Find where the given text appears and provide that cell's center as (x, y) coordinate. 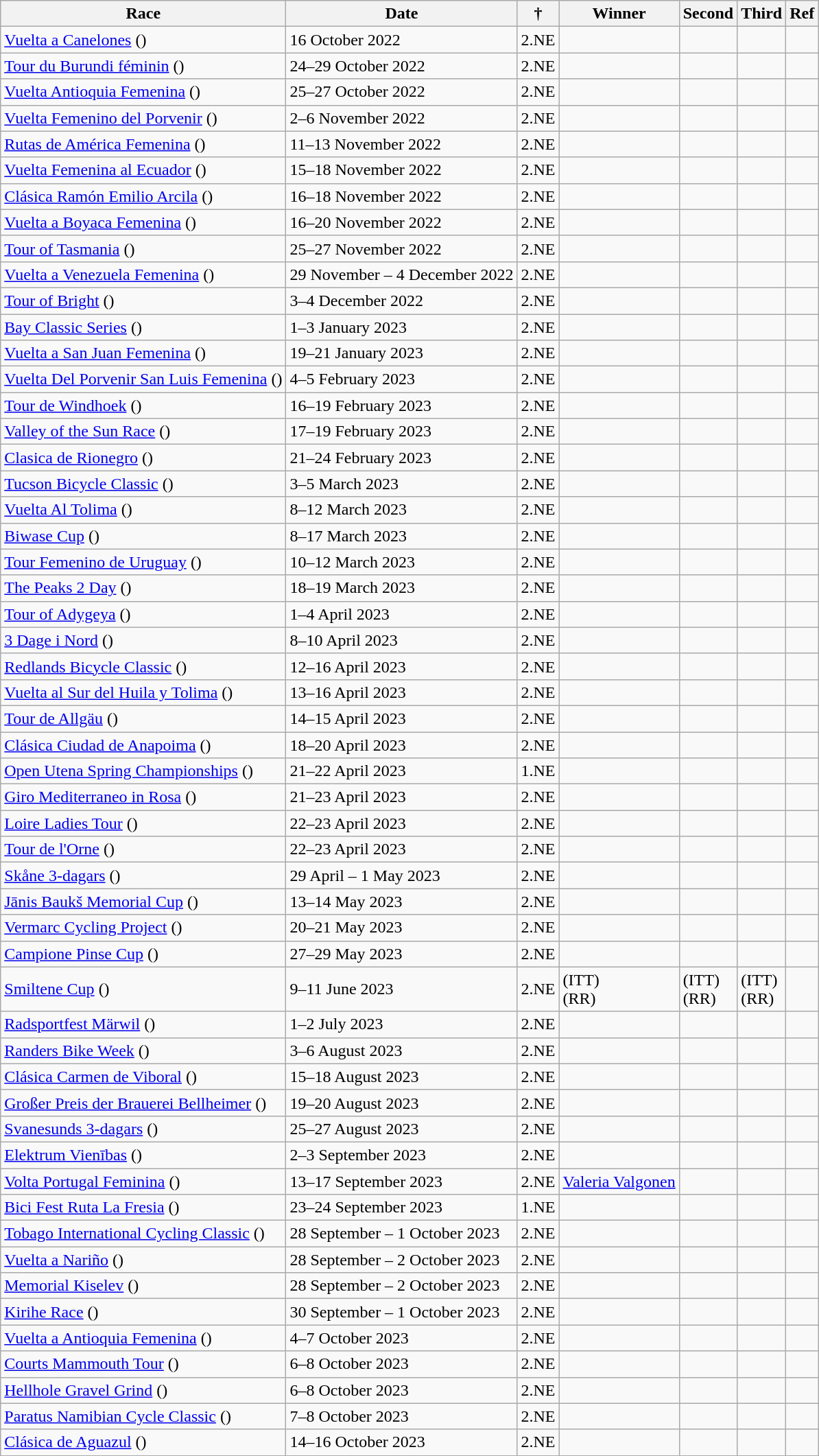
Großer Preis der Brauerei Bellheimer () (143, 1103)
† (538, 14)
Tour du Burundi féminin () (143, 66)
Skåne 3-dagars () (143, 876)
Vuelta a Boyaca Femenina () (143, 222)
24–29 October 2022 (402, 66)
Vuelta a San Juan Femenina () (143, 353)
Vermarc Cycling Project () (143, 928)
19–20 August 2023 (402, 1103)
3 Dage i Nord () (143, 640)
14–15 April 2023 (402, 718)
21–24 February 2023 (402, 458)
Vuelta Al Tolima () (143, 510)
12–16 April 2023 (402, 666)
Valeria Valgonen (619, 1181)
Clásica Ciudad de Anapoima () (143, 744)
Date (402, 14)
2–3 September 2023 (402, 1155)
Biwase Cup () (143, 536)
Vuelta Femenino del Porvenir () (143, 118)
25–27 October 2022 (402, 92)
2–6 November 2022 (402, 118)
21–23 April 2023 (402, 797)
Randers Bike Week () (143, 1050)
25–27 November 2022 (402, 248)
Vuelta a Antioquia Femenina () (143, 1338)
10–12 March 2023 (402, 562)
14–16 October 2023 (402, 1442)
Winner (619, 14)
27–29 May 2023 (402, 954)
Tobago International Cycling Classic () (143, 1234)
9–11 June 2023 (402, 989)
Tour Femenino de Uruguay () (143, 562)
25–27 August 2023 (402, 1129)
4–5 February 2023 (402, 379)
29 April – 1 May 2023 (402, 876)
21–22 April 2023 (402, 771)
30 September – 1 October 2023 (402, 1312)
Volta Portugal Feminina () (143, 1181)
15–18 August 2023 (402, 1077)
Vuelta al Sur del Huila y Tolima () (143, 692)
Rutas de América Femenina () (143, 144)
Vuelta Antioquia Femenina () (143, 92)
Bay Classic Series () (143, 327)
16–18 November 2022 (402, 196)
Redlands Bicycle Classic () (143, 666)
20–21 May 2023 (402, 928)
23–24 September 2023 (402, 1208)
1–4 April 2023 (402, 614)
Jānis Baukš Memorial Cup () (143, 902)
29 November – 4 December 2022 (402, 274)
Tour of Adygeya () (143, 614)
The Peaks 2 Day () (143, 588)
8–10 April 2023 (402, 640)
Elektrum Vienības () (143, 1155)
7–8 October 2023 (402, 1416)
8–12 March 2023 (402, 510)
Giro Mediterraneo in Rosa () (143, 797)
18–20 April 2023 (402, 744)
1–3 January 2023 (402, 327)
16 October 2022 (402, 40)
Tour de Windhoek () (143, 406)
Tucson Bicycle Classic () (143, 484)
Tour de Allgäu () (143, 718)
Bici Fest Ruta La Fresia () (143, 1208)
8–17 March 2023 (402, 536)
Clásica Ramón Emilio Arcila () (143, 196)
4–7 October 2023 (402, 1338)
Vuelta a Venezuela Femenina () (143, 274)
19–21 January 2023 (402, 353)
Clásica de Aguazul () (143, 1442)
Radsportfest Märwil () (143, 1024)
18–19 March 2023 (402, 588)
Svanesunds 3-dagars () (143, 1129)
13–14 May 2023 (402, 902)
Courts Mammouth Tour () (143, 1364)
Vuelta a Nariño () (143, 1260)
1–2 July 2023 (402, 1024)
Open Utena Spring Championships () (143, 771)
Clásica Carmen de Viboral () (143, 1077)
28 September – 1 October 2023 (402, 1234)
Third (761, 14)
Memorial Kiselev () (143, 1286)
16–19 February 2023 (402, 406)
Tour of Bright () (143, 301)
Vuelta Del Porvenir San Luis Femenina () (143, 379)
Vuelta a Canelones () (143, 40)
Tour de l'Orne () (143, 849)
Second (708, 14)
17–19 February 2023 (402, 432)
13–17 September 2023 (402, 1181)
Paratus Namibian Cycle Classic () (143, 1416)
3–5 March 2023 (402, 484)
Ref (803, 14)
13–16 April 2023 (402, 692)
3–4 December 2022 (402, 301)
Vuelta Femenina al Ecuador () (143, 170)
Loire Ladies Tour () (143, 823)
11–13 November 2022 (402, 144)
Hellhole Gravel Grind () (143, 1390)
Race (143, 14)
3–6 August 2023 (402, 1050)
Tour of Tasmania () (143, 248)
15–18 November 2022 (402, 170)
16–20 November 2022 (402, 222)
Campione Pinse Cup () (143, 954)
Clasica de Rionegro () (143, 458)
Kirihe Race () (143, 1312)
Smiltene Cup () (143, 989)
Valley of the Sun Race () (143, 432)
